For the text-containing cell, return its midpoint in [x, y] coordinate format. 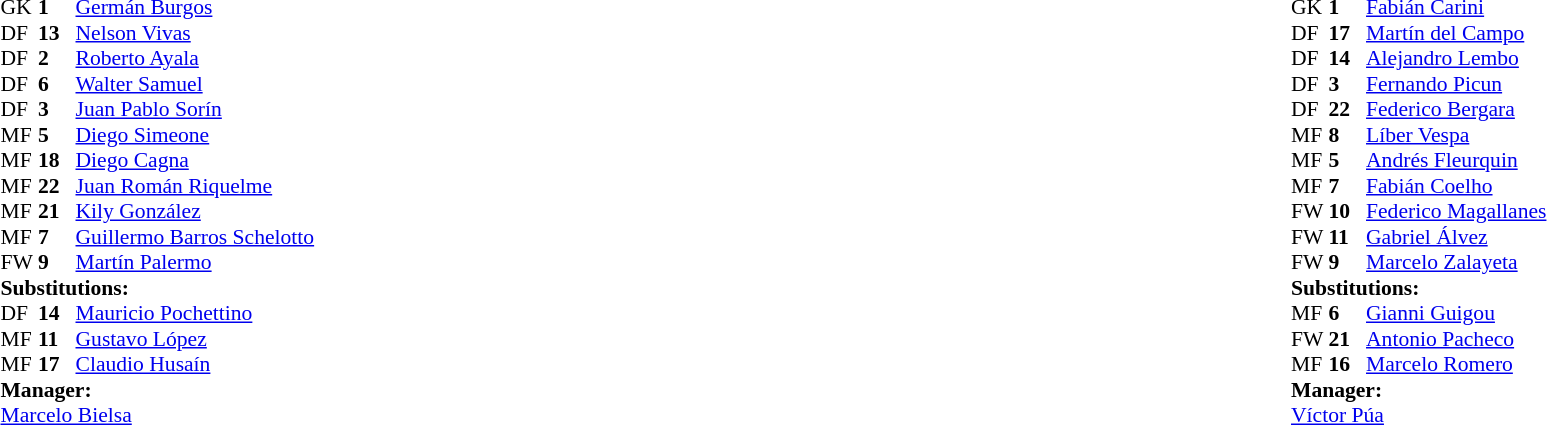
Juan Pablo Sorín [196, 109]
Gabriel Álvez [1456, 237]
Guillermo Barros Schelotto [196, 237]
Alejandro Lembo [1456, 59]
Juan Román Riquelme [196, 186]
Roberto Ayala [196, 59]
Diego Cagna [196, 161]
Antonio Pacheco [1456, 339]
13 [57, 33]
Andrés Fleurquin [1456, 161]
Walter Samuel [196, 84]
Marcelo Romero [1456, 365]
Mauricio Pochettino [196, 313]
Martín Palermo [196, 263]
Kily González [196, 211]
8 [1348, 135]
Federico Bergara [1456, 109]
Líber Vespa [1456, 135]
Claudio Husaín [196, 365]
Gustavo López [196, 339]
Fernando Picun [1456, 84]
Fabián Coelho [1456, 186]
16 [1348, 365]
Federico Magallanes [1456, 211]
2 [57, 59]
Gianni Guigou [1456, 313]
Marcelo Zalayeta [1456, 263]
10 [1348, 211]
Nelson Vivas [196, 33]
Martín del Campo [1456, 33]
18 [57, 161]
Diego Simeone [196, 135]
